Extract the [X, Y] coordinate from the center of the cell holding the provided text.  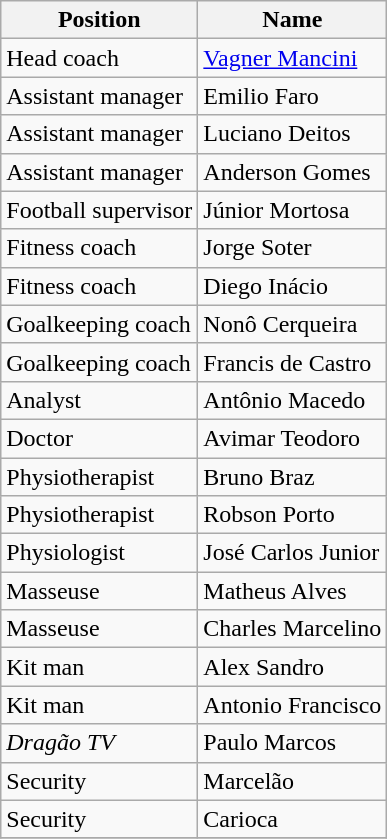
Doctor [100, 438]
Anderson Gomes [292, 172]
Dragão TV [100, 743]
Name [292, 20]
Vagner Mancini [292, 58]
Carioca [292, 819]
Charles Marcelino [292, 629]
Nonô Cerqueira [292, 324]
Football supervisor [100, 210]
Head coach [100, 58]
Júnior Mortosa [292, 210]
Marcelão [292, 781]
Alex Sandro [292, 667]
Bruno Braz [292, 477]
Analyst [100, 400]
Emilio Faro [292, 96]
Francis de Castro [292, 362]
Physiologist [100, 553]
Matheus Alves [292, 591]
José Carlos Junior [292, 553]
Luciano Deitos [292, 134]
Antonio Francisco [292, 705]
Paulo Marcos [292, 743]
Avimar Teodoro [292, 438]
Robson Porto [292, 515]
Position [100, 20]
Antônio Macedo [292, 400]
Jorge Soter [292, 248]
Diego Inácio [292, 286]
